For the text-containing cell, return its midpoint in [x, y] coordinate format. 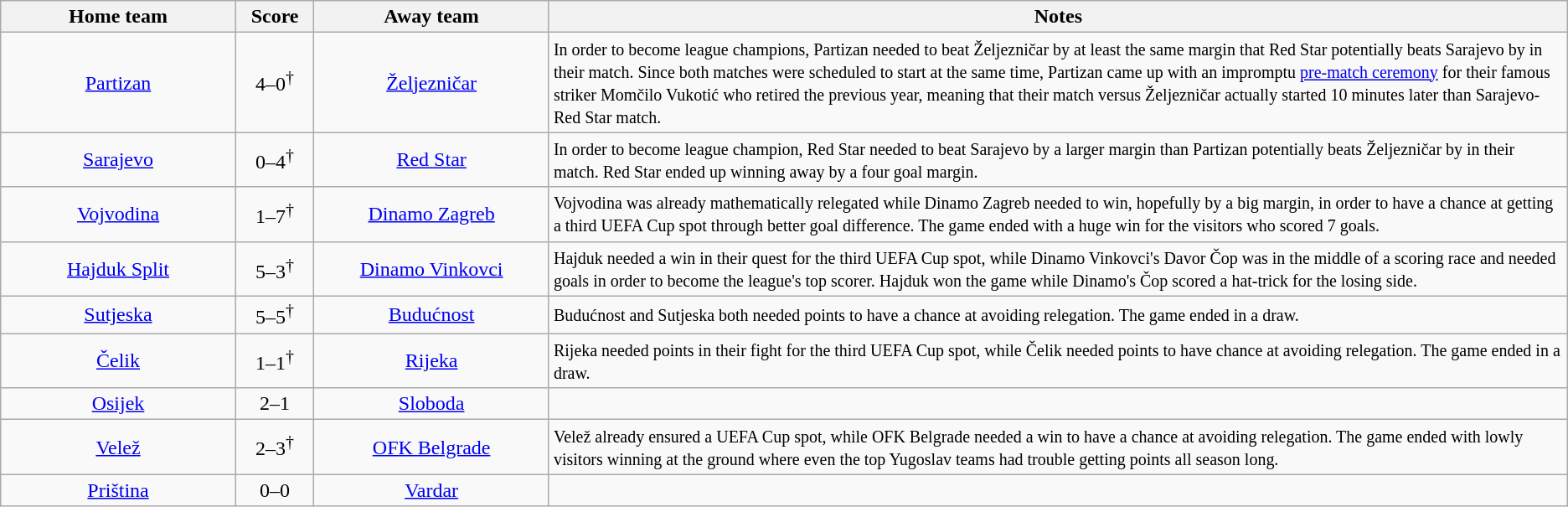
2–3† [275, 448]
Dinamo Zagreb [432, 215]
Hajduk Split [119, 268]
Red Star [432, 159]
Home team [119, 17]
Score [275, 17]
Vojvodina [119, 215]
1–7† [275, 215]
0–0 [275, 490]
Sutjeska [119, 315]
Sarajevo [119, 159]
Notes [1058, 17]
0–4† [275, 159]
Vardar [432, 490]
Partizan [119, 82]
Budućnost [432, 315]
Osijek [119, 404]
Velež [119, 448]
Away team [432, 17]
Željezničar [432, 82]
5–5† [275, 315]
Sloboda [432, 404]
4–0† [275, 82]
2–1 [275, 404]
Budućnost and Sutjeska both needed points to have a chance at avoiding relegation. The game ended in a draw. [1058, 315]
5–3† [275, 268]
Rijeka [432, 360]
1–1† [275, 360]
Dinamo Vinkovci [432, 268]
Čelik [119, 360]
Priština [119, 490]
OFK Belgrade [432, 448]
